Extract the [x, y] coordinate from the center of the cell holding the provided text.  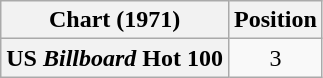
US Billboard Hot 100 [115, 58]
3 [276, 58]
Chart (1971) [115, 20]
Position [276, 20]
